Extract the [x, y] coordinate from the center of the cell holding the provided text.  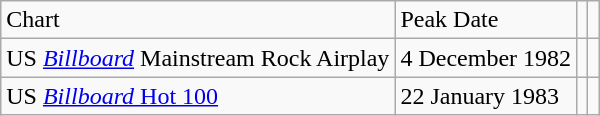
US Billboard Hot 100 [198, 96]
Chart [198, 20]
4 December 1982 [486, 58]
US Billboard Mainstream Rock Airplay [198, 58]
Peak Date [486, 20]
22 January 1983 [486, 96]
